Scan for the cell matching the given text and deliver its (X, Y) coordinate at center. 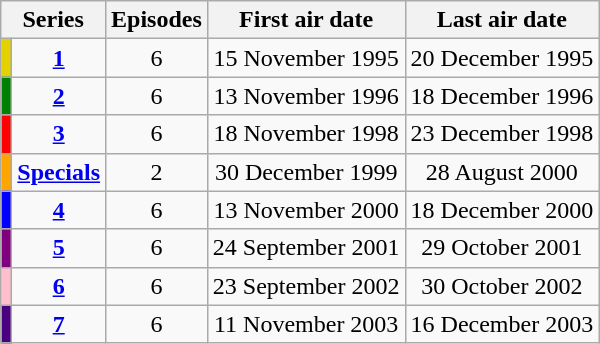
3 (59, 134)
Last air date (502, 20)
28 August 2000 (502, 172)
11 November 2003 (306, 324)
18 November 1998 (306, 134)
20 December 1995 (502, 58)
18 December 1996 (502, 96)
5 (59, 248)
24 September 2001 (306, 248)
Specials (59, 172)
29 October 2001 (502, 248)
First air date (306, 20)
7 (59, 324)
30 December 1999 (306, 172)
30 October 2002 (502, 286)
23 September 2002 (306, 286)
1 (59, 58)
4 (59, 210)
16 December 2003 (502, 324)
15 November 1995 (306, 58)
13 November 1996 (306, 96)
Episodes (157, 20)
Series (54, 20)
18 December 2000 (502, 210)
13 November 2000 (306, 210)
23 December 1998 (502, 134)
